Find where the given text appears and provide that cell's center as [x, y] coordinate. 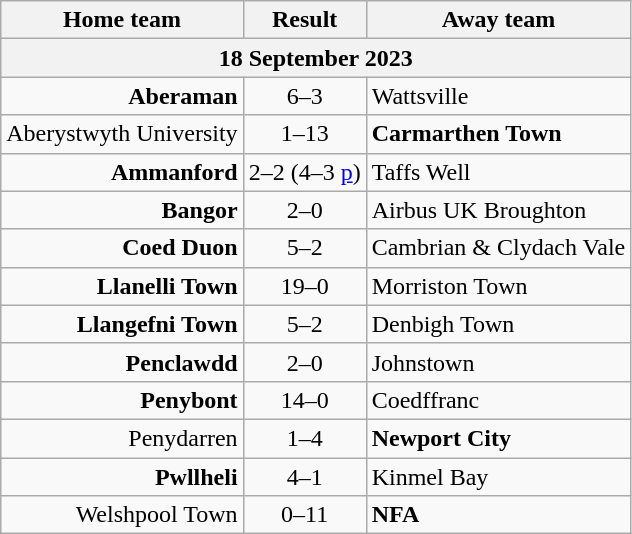
Pwllheli [122, 477]
Airbus UK Broughton [498, 210]
Coed Duon [122, 248]
Home team [122, 20]
Welshpool Town [122, 515]
Bangor [122, 210]
Newport City [498, 438]
18 September 2023 [316, 58]
0–11 [304, 515]
Denbigh Town [498, 324]
Johnstown [498, 362]
Ammanford [122, 172]
4–1 [304, 477]
Wattsville [498, 96]
Result [304, 20]
14–0 [304, 400]
Penclawdd [122, 362]
19–0 [304, 286]
Penybont [122, 400]
Aberaman [122, 96]
Taffs Well [498, 172]
Aberystwyth University [122, 134]
Llanelli Town [122, 286]
Llangefni Town [122, 324]
Cambrian & Clydach Vale [498, 248]
2–2 (4–3 p) [304, 172]
1–4 [304, 438]
NFA [498, 515]
Penydarren [122, 438]
Coedffranc [498, 400]
6–3 [304, 96]
Away team [498, 20]
Carmarthen Town [498, 134]
Morriston Town [498, 286]
Kinmel Bay [498, 477]
1–13 [304, 134]
